Capture the cell that displays the provided text and extract its [x, y] central coordinate. 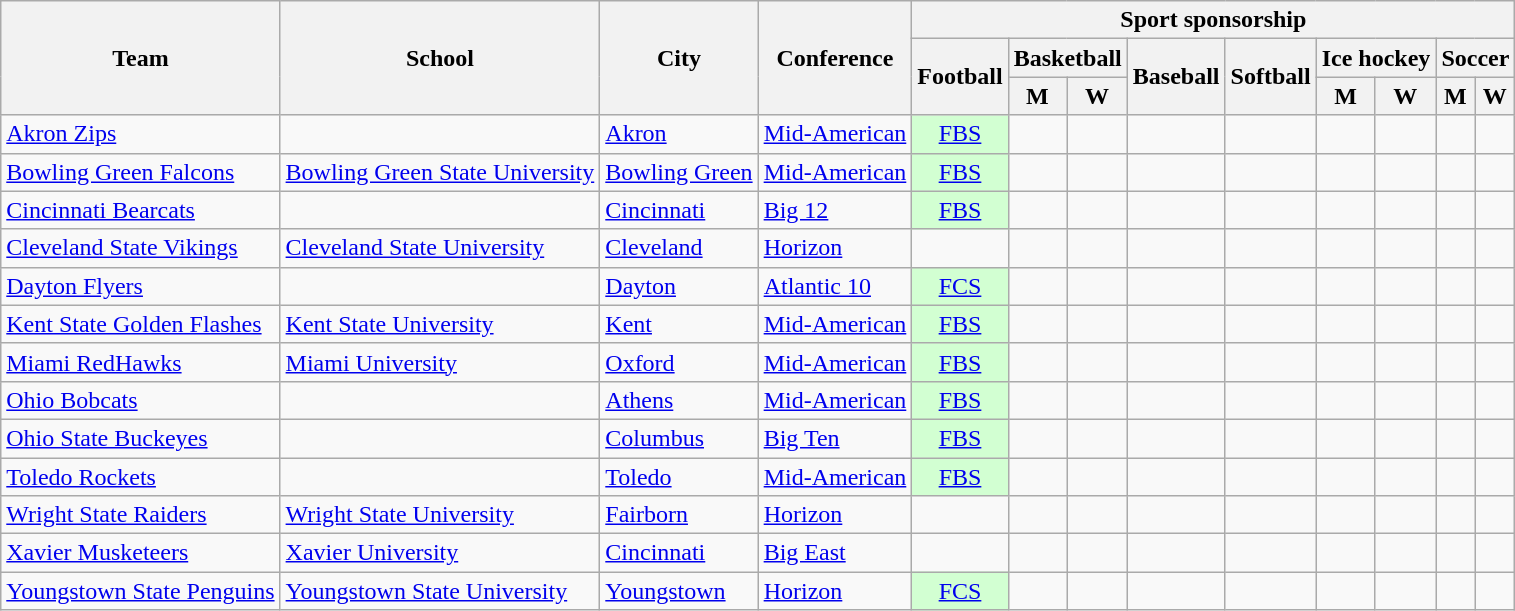
Big 12 [835, 210]
Youngstown State Penguins [140, 591]
Toledo Rockets [140, 477]
Cleveland [679, 248]
Wright State Raiders [140, 515]
Kent State Golden Flashes [140, 324]
Kent [679, 324]
School [440, 58]
Basketball [1068, 58]
Bowling Green [679, 172]
Atlantic 10 [835, 286]
Softball [1270, 77]
Cleveland State University [440, 248]
Dayton [679, 286]
Xavier Musketeers [140, 553]
Youngstown State University [440, 591]
Cleveland State Vikings [140, 248]
Toledo [679, 477]
Bowling Green State University [440, 172]
Ohio State Buckeyes [140, 438]
Youngstown [679, 591]
Conference [835, 58]
Xavier University [440, 553]
Football [960, 77]
Soccer [1476, 58]
Baseball [1176, 77]
Miami RedHawks [140, 362]
Big Ten [835, 438]
Miami University [440, 362]
Fairborn [679, 515]
Big East [835, 553]
Oxford [679, 362]
Akron Zips [140, 134]
Sport sponsorship [1214, 20]
City [679, 58]
Wright State University [440, 515]
Ohio Bobcats [140, 400]
Athens [679, 400]
Team [140, 58]
Bowling Green Falcons [140, 172]
Ice hockey [1376, 58]
Dayton Flyers [140, 286]
Cincinnati Bearcats [140, 210]
Columbus [679, 438]
Akron [679, 134]
Kent State University [440, 324]
